Search for the cell housing the specified text and yield its (x, y) center coordinate. 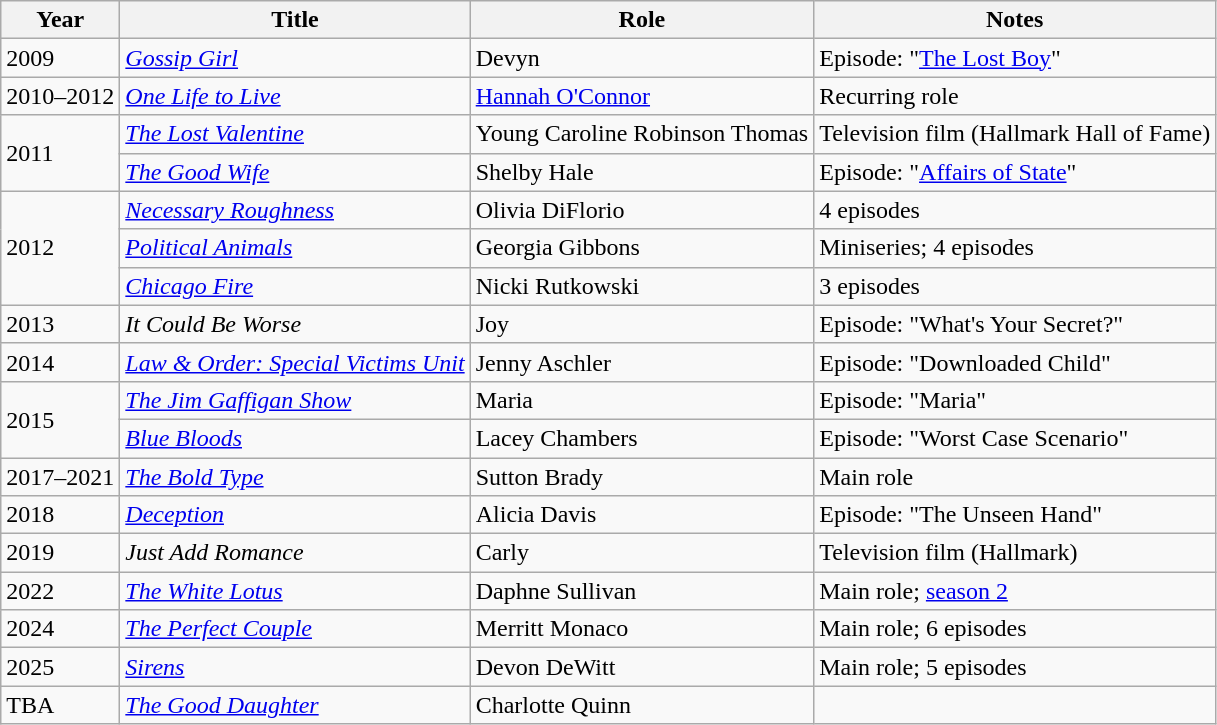
Georgia Gibbons (642, 248)
Just Add Romance (295, 553)
The Good Daughter (295, 705)
Olivia DiFlorio (642, 210)
Sutton Brady (642, 477)
2018 (60, 515)
2011 (60, 153)
The Good Wife (295, 172)
Episode: "The Lost Boy" (1015, 58)
Blue Bloods (295, 438)
Devon DeWitt (642, 667)
Devyn (642, 58)
Episode: "Maria" (1015, 400)
Miniseries; 4 episodes (1015, 248)
2009 (60, 58)
Sirens (295, 667)
Deception (295, 515)
The Jim Gaffigan Show (295, 400)
Year (60, 20)
Title (295, 20)
2014 (60, 362)
Television film (Hallmark Hall of Fame) (1015, 134)
2013 (60, 324)
Main role; 6 episodes (1015, 629)
2022 (60, 591)
Recurring role (1015, 96)
Nicki Rutkowski (642, 286)
Alicia Davis (642, 515)
Episode: "Downloaded Child" (1015, 362)
Shelby Hale (642, 172)
3 episodes (1015, 286)
Gossip Girl (295, 58)
Maria (642, 400)
Hannah O'Connor (642, 96)
The Lost Valentine (295, 134)
Episode: "What's Your Secret?" (1015, 324)
Main role (1015, 477)
Law & Order: Special Victims Unit (295, 362)
Political Animals (295, 248)
Episode: "Worst Case Scenario" (1015, 438)
2025 (60, 667)
The White Lotus (295, 591)
Television film (Hallmark) (1015, 553)
2015 (60, 419)
Role (642, 20)
Main role; 5 episodes (1015, 667)
Jenny Aschler (642, 362)
Daphne Sullivan (642, 591)
2019 (60, 553)
2012 (60, 248)
2017–2021 (60, 477)
Chicago Fire (295, 286)
2024 (60, 629)
Necessary Roughness (295, 210)
TBA (60, 705)
Carly (642, 553)
Young Caroline Robinson Thomas (642, 134)
Main role; season 2 (1015, 591)
Episode: "The Unseen Hand" (1015, 515)
One Life to Live (295, 96)
4 episodes (1015, 210)
The Perfect Couple (295, 629)
Charlotte Quinn (642, 705)
It Could Be Worse (295, 324)
Joy (642, 324)
Episode: "Affairs of State" (1015, 172)
Notes (1015, 20)
Lacey Chambers (642, 438)
2010–2012 (60, 96)
Merritt Monaco (642, 629)
The Bold Type (295, 477)
